Output the [x, y] coordinate of the center of the cell containing the given text.  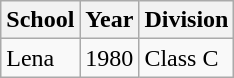
Division [186, 20]
Year [110, 20]
School [40, 20]
Lena [40, 58]
Class C [186, 58]
1980 [110, 58]
